Return [x, y] of the center of cell containing provided text 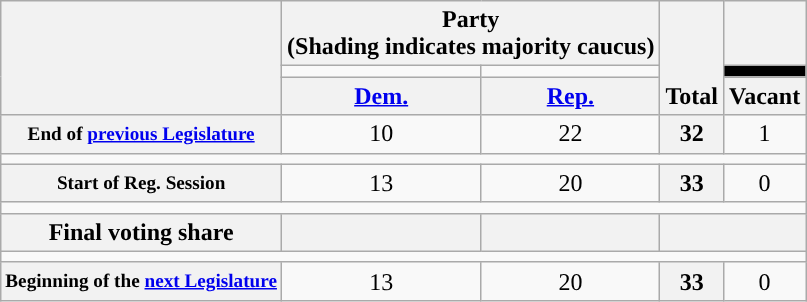
Rep. [570, 96]
1 [764, 134]
Start of Reg. Session [142, 183]
Vacant [764, 96]
32 [692, 134]
22 [570, 134]
Total [692, 58]
Beginning of the next Legislature [142, 281]
Party (Shading indicates majority caucus) [471, 34]
Final voting share [142, 232]
10 [382, 134]
End of previous Legislature [142, 134]
Dem. [382, 96]
